Find where the given text appears and provide that cell's center as [x, y] coordinate. 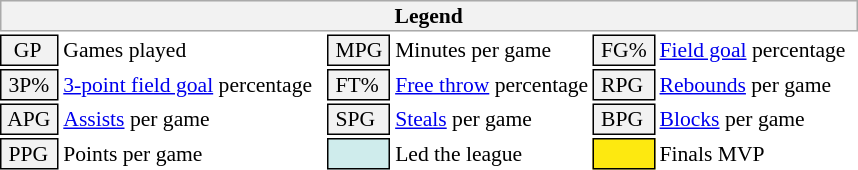
3-point field goal percentage [193, 85]
PPG [30, 154]
Blocks per game [758, 120]
Games played [193, 50]
Rebounds per game [758, 85]
Assists per game [193, 120]
GP [30, 50]
Minutes per game [492, 50]
3P% [30, 85]
MPG [359, 50]
Field goal percentage [758, 50]
Finals MVP [758, 154]
SPG [359, 120]
Points per game [193, 154]
FG% [624, 50]
Steals per game [492, 120]
Legend [428, 16]
APG [30, 120]
FT% [359, 85]
BPG [624, 120]
Led the league [492, 154]
Free throw percentage [492, 85]
RPG [624, 85]
